Provide the [x, y] coordinate of the cell's center where the given text is located.  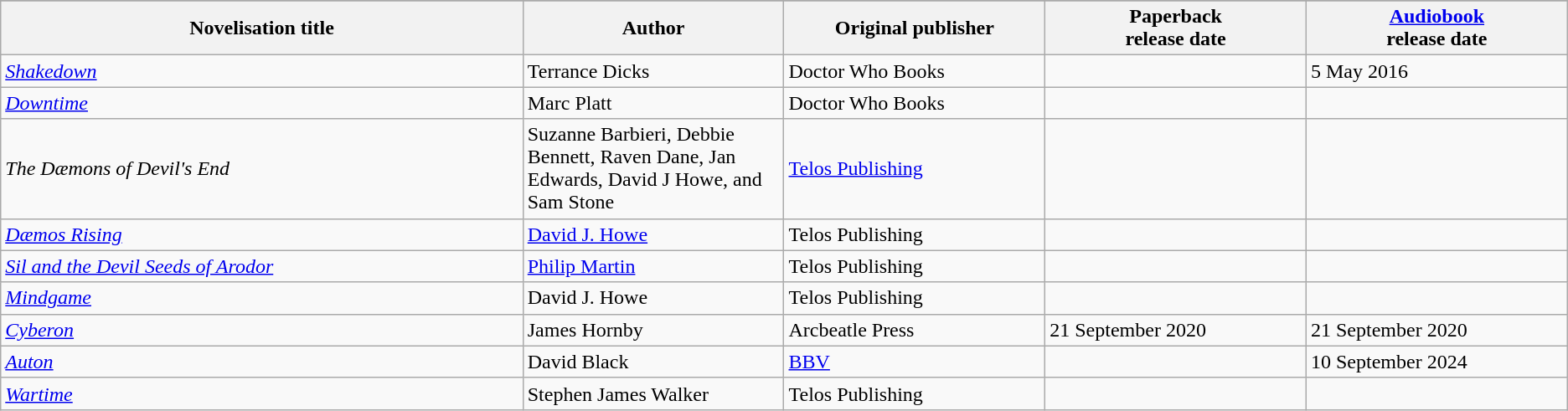
Arcbeatle Press [915, 330]
Original publisher [915, 28]
The Dæmons of Devil's End [261, 169]
10 September 2024 [1436, 362]
Author [653, 28]
Philip Martin [653, 266]
Sil and the Devil Seeds of Arodor [261, 266]
Downtime [261, 103]
BBV [915, 362]
Suzanne Barbieri, Debbie Bennett, Raven Dane, Jan Edwards, David J Howe, and Sam Stone [653, 169]
Marc Platt [653, 103]
Dæmos Rising [261, 234]
Shakedown [261, 71]
Auton [261, 362]
Mindgame [261, 298]
Stephen James Walker [653, 393]
Wartime [261, 393]
Audiobook release date [1436, 28]
James Hornby [653, 330]
Terrance Dicks [653, 71]
David Black [653, 362]
Paperback release date [1176, 28]
5 May 2016 [1436, 71]
Novelisation title [261, 28]
Cyberon [261, 330]
